Determine the (x, y) coordinate at the center of the cell enclosing the given text.  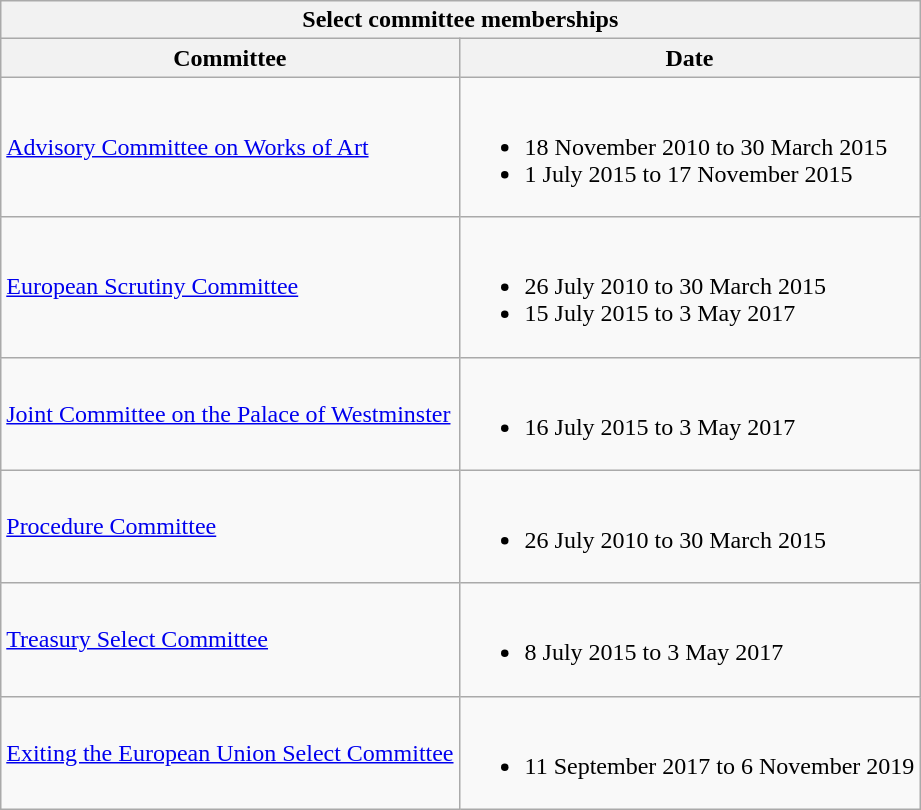
8 July 2015 to 3 May 2017 (690, 640)
18 November 2010 to 30 March 20151 July 2015 to 17 November 2015 (690, 147)
11 September 2017 to 6 November 2019 (690, 752)
Exiting the European Union Select Committee (230, 752)
Date (690, 58)
European Scrutiny Committee (230, 287)
Treasury Select Committee (230, 640)
Committee (230, 58)
26 July 2010 to 30 March 201515 July 2015 to 3 May 2017 (690, 287)
Joint Committee on the Palace of Westminster (230, 414)
Advisory Committee on Works of Art (230, 147)
26 July 2010 to 30 March 2015 (690, 526)
Select committee memberships (460, 20)
16 July 2015 to 3 May 2017 (690, 414)
Procedure Committee (230, 526)
